Identify which cell holds the provided text, then report its [X, Y] central coordinate. 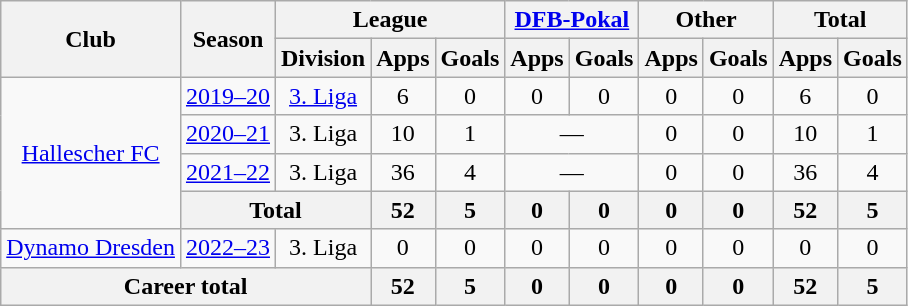
League [390, 20]
Division [324, 58]
2022–23 [228, 248]
Hallescher FC [91, 153]
2021–22 [228, 172]
Club [91, 39]
Other [706, 20]
DFB-Pokal [572, 20]
Career total [186, 286]
Dynamo Dresden [91, 248]
Season [228, 39]
2020–21 [228, 134]
2019–20 [228, 96]
